Scan for the cell matching the given text and deliver its [X, Y] coordinate at center. 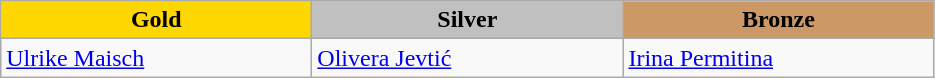
Gold [156, 20]
Ulrike Maisch [156, 58]
Olivera Jevtić [468, 58]
Irina Permitina [778, 58]
Silver [468, 20]
Bronze [778, 20]
